Locate the cell with the specified text and output its (X, Y) center coordinate. 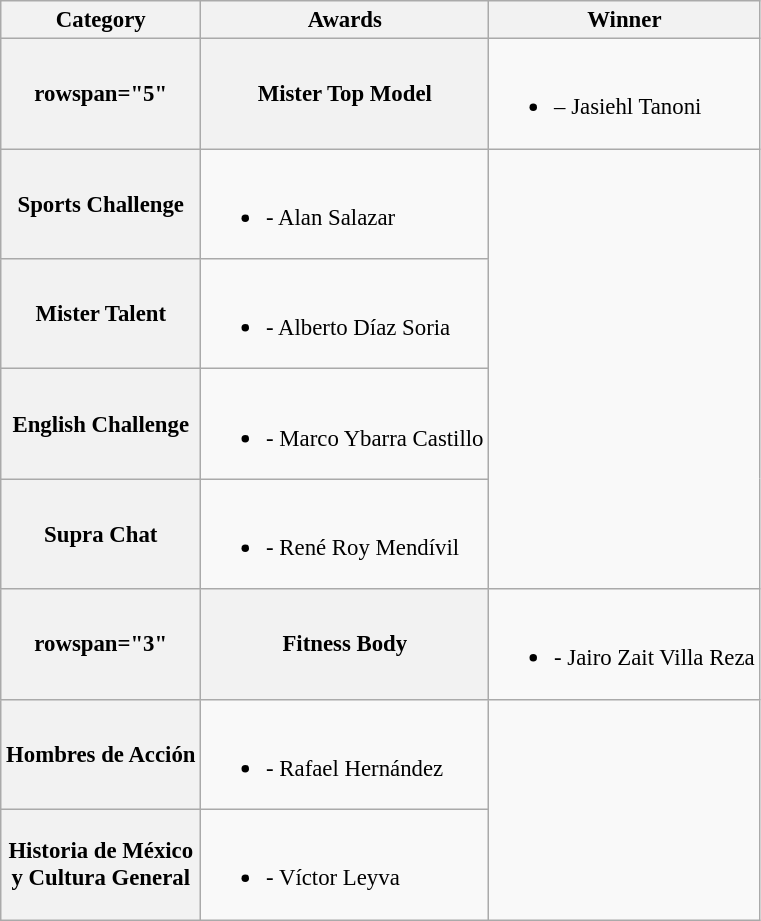
- Víctor Leyva (345, 865)
rowspan="5" (101, 94)
Awards (345, 20)
- Alberto Díaz Soria (345, 314)
Winner (624, 20)
Mister Talent (101, 314)
- Rafael Hernández (345, 754)
English Challenge (101, 424)
- Alan Salazar (345, 204)
Sports Challenge (101, 204)
Fitness Body (345, 644)
Category (101, 20)
- Jairo Zait Villa Reza (624, 644)
- Marco Ybarra Castillo (345, 424)
- René Roy Mendívil (345, 534)
Hombres de Acción (101, 754)
– Jasiehl Tanoni (624, 94)
Historia de Méxicoy Cultura General (101, 865)
Supra Chat (101, 534)
rowspan="3" (101, 644)
Mister Top Model (345, 94)
